Provide the [X, Y] coordinate of the cell's center where the given text is located.  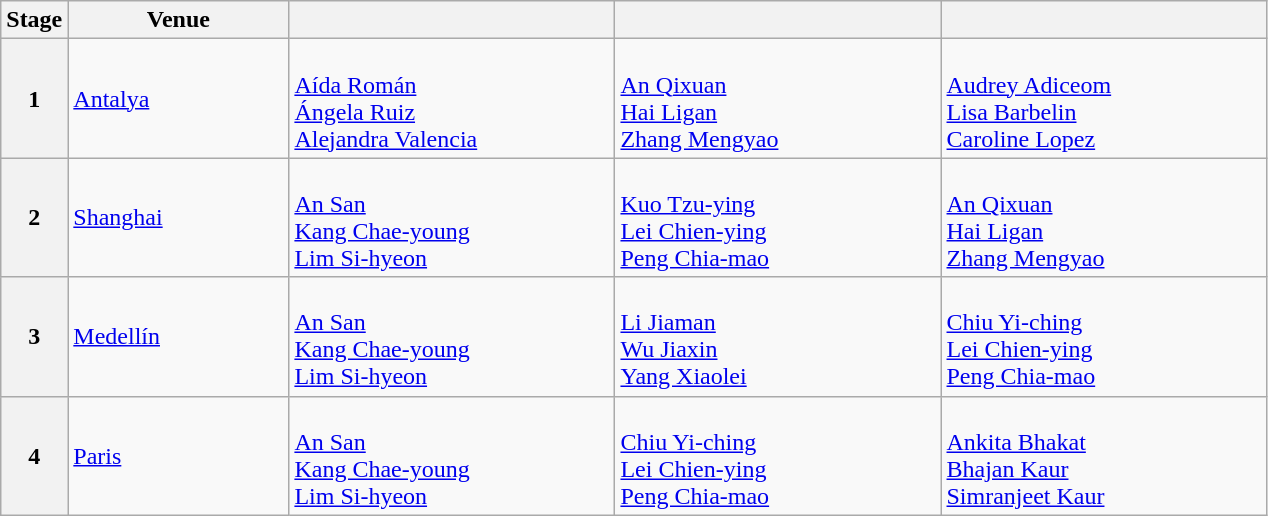
Medellín [178, 336]
Audrey Adiceom Lisa Barbelin Caroline Lopez [1104, 98]
Paris [178, 456]
4 [34, 456]
Stage [34, 20]
2 [34, 218]
Aída Román Ángela Ruiz Alejandra Valencia [452, 98]
Li Jiaman Wu Jiaxin Yang Xiaolei [778, 336]
1 [34, 98]
Venue [178, 20]
Antalya [178, 98]
3 [34, 336]
Kuo Tzu-ying Lei Chien-ying Peng Chia-mao [778, 218]
Ankita Bhakat Bhajan Kaur Simranjeet Kaur [1104, 456]
Shanghai [178, 218]
